Capture the cell that displays the provided text and extract its [x, y] central coordinate. 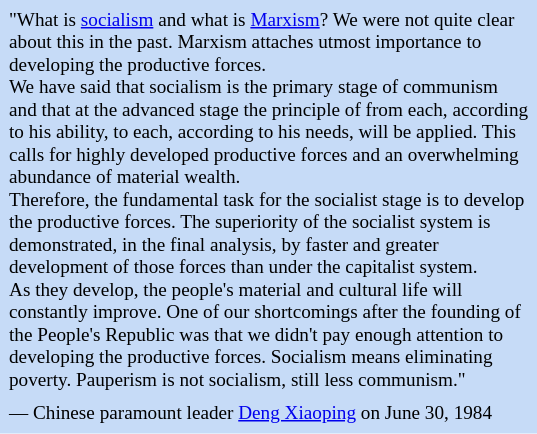
— Chinese paramount leader Deng Xiaoping on June 30, 1984 [270, 413]
